For the text-containing cell, return its midpoint in [x, y] coordinate format. 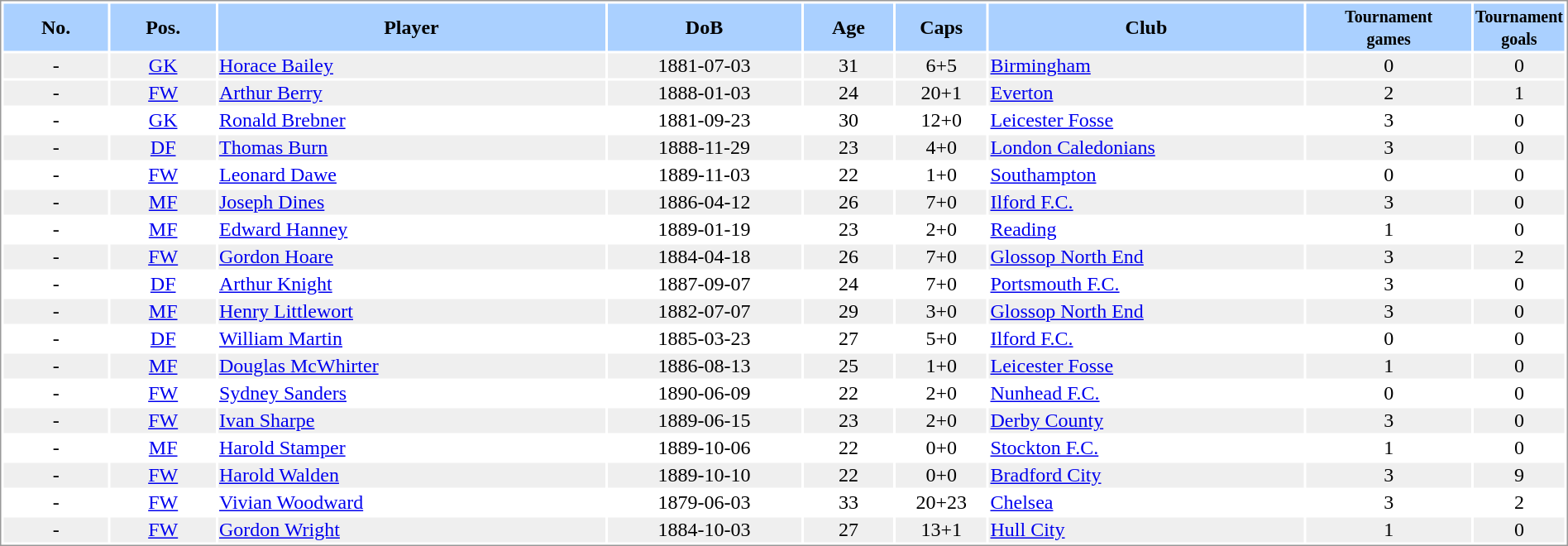
1879-06-03 [704, 502]
Gordon Hoare [412, 257]
1884-04-18 [704, 257]
12+0 [941, 120]
Hull City [1146, 530]
London Caledonians [1146, 148]
Leonard Dawe [412, 175]
Henry Littlewort [412, 312]
Bradford City [1146, 476]
Derby County [1146, 421]
1887-09-07 [704, 284]
Joseph Dines [412, 203]
No. [55, 26]
Pos. [164, 26]
Chelsea [1146, 502]
Ivan Sharpe [412, 421]
3+0 [941, 312]
1889-10-10 [704, 476]
Portsmouth F.C. [1146, 284]
1882-07-07 [704, 312]
1881-07-03 [704, 65]
29 [849, 312]
Nunhead F.C. [1146, 393]
Everton [1146, 93]
20+23 [941, 502]
Sydney Sanders [412, 393]
4+0 [941, 148]
Player [412, 26]
Southampton [1146, 175]
Caps [941, 26]
Reading [1146, 229]
1888-01-03 [704, 93]
Ronald Brebner [412, 120]
5+0 [941, 338]
33 [849, 502]
30 [849, 120]
Age [849, 26]
1890-06-09 [704, 393]
Club [1146, 26]
William Martin [412, 338]
13+1 [941, 530]
1889-06-15 [704, 421]
1889-10-06 [704, 448]
6+5 [941, 65]
20+1 [941, 93]
31 [849, 65]
Tournamentgoals [1518, 26]
Harold Stamper [412, 448]
25 [849, 366]
1888-11-29 [704, 148]
1889-11-03 [704, 175]
Gordon Wright [412, 530]
Stockton F.C. [1146, 448]
Thomas Burn [412, 148]
Edward Hanney [412, 229]
Douglas McWhirter [412, 366]
Horace Bailey [412, 65]
9 [1518, 476]
1884-10-03 [704, 530]
1886-08-13 [704, 366]
Arthur Berry [412, 93]
Vivian Woodward [412, 502]
Tournamentgames [1389, 26]
1885-03-23 [704, 338]
1881-09-23 [704, 120]
Arthur Knight [412, 284]
1889-01-19 [704, 229]
DoB [704, 26]
Harold Walden [412, 476]
1886-04-12 [704, 203]
Birmingham [1146, 65]
